Locate the cell with the specified text and output its [X, Y] center coordinate. 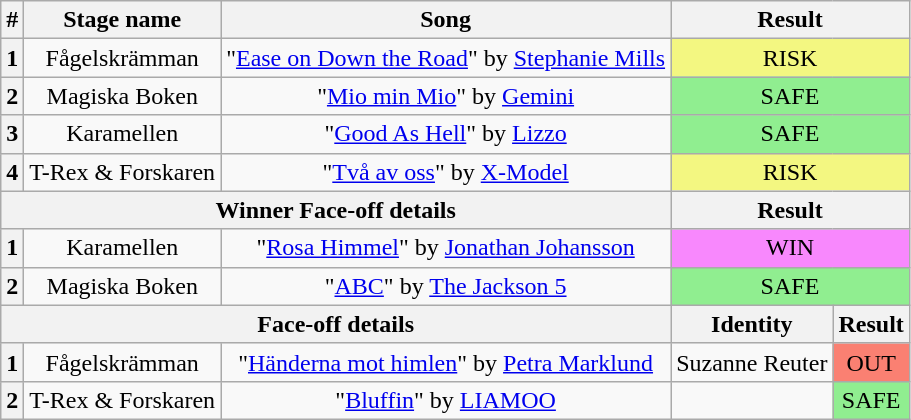
OUT [871, 362]
3 [12, 134]
"Rosa Himmel" by Jonathan Johansson [446, 248]
"Bluffin" by LIAMOO [446, 400]
Suzanne Reuter [752, 362]
4 [12, 172]
# [12, 20]
WIN [790, 248]
Face-off details [336, 324]
Song [446, 20]
Winner Face-off details [336, 210]
"Två av oss" by X-Model [446, 172]
Identity [752, 324]
"Händerna mot himlen" by Petra Marklund [446, 362]
"Ease on Down the Road" by Stephanie Mills [446, 58]
"Good As Hell" by Lizzo [446, 134]
"Mio min Mio" by Gemini [446, 96]
"ABC" by The Jackson 5 [446, 286]
Stage name [122, 20]
